Output the (x, y) coordinate of the center of the cell containing the given text.  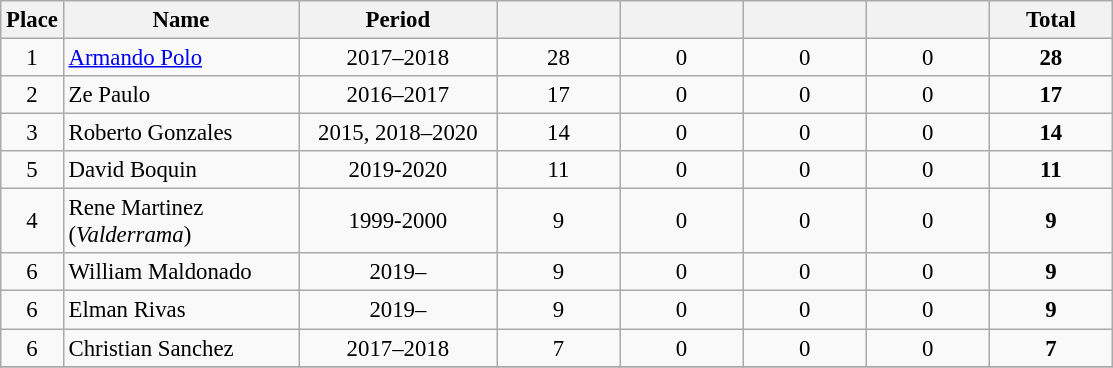
1999-2000 (398, 222)
4 (32, 222)
Roberto Gonzales (181, 133)
David Boquin (181, 170)
2016–2017 (398, 95)
3 (32, 133)
Armando Polo (181, 58)
Name (181, 20)
2015, 2018–2020 (398, 133)
Elman Rivas (181, 310)
Place (32, 20)
William Maldonado (181, 273)
1 (32, 58)
Ze Paulo (181, 95)
Period (398, 20)
Rene Martinez (Valderrama) (181, 222)
Total (1050, 20)
2019-2020 (398, 170)
2 (32, 95)
Christian Sanchez (181, 348)
5 (32, 170)
